Return (x, y) of the center of cell containing provided text 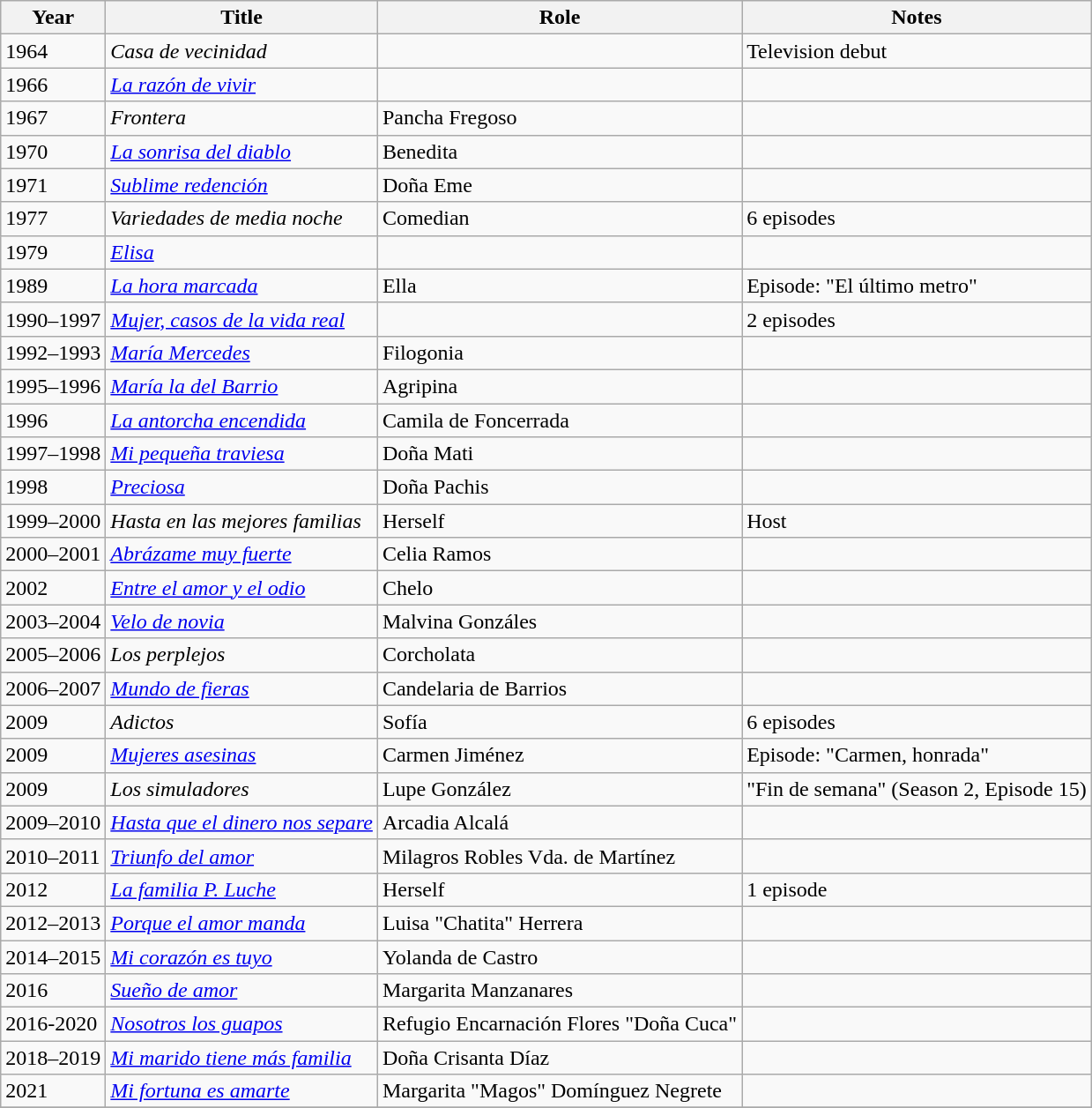
2000–2001 (53, 554)
Television debut (917, 51)
Luisa "Chatita" Herrera (559, 923)
Lupe González (559, 789)
Camila de Foncerrada (559, 420)
2016-2020 (53, 1024)
2002 (53, 588)
Margarita Manzanares (559, 991)
Doña Crisanta Díaz (559, 1058)
Filogonia (559, 353)
Variedades de media noche (241, 219)
Year (53, 18)
2 episodes (917, 319)
1997–1998 (53, 454)
2018–2019 (53, 1058)
Role (559, 18)
Mi corazón es tuyo (241, 956)
Arcadia Alcalá (559, 822)
1996 (53, 420)
1979 (53, 252)
Sofía (559, 722)
Doña Pachis (559, 487)
2005–2006 (53, 655)
Frontera (241, 118)
1999–2000 (53, 521)
1971 (53, 185)
Elisa (241, 252)
Mi fortuna es amarte (241, 1091)
1964 (53, 51)
2016 (53, 991)
Host (917, 521)
1970 (53, 152)
Mundo de fieras (241, 688)
2012–2013 (53, 923)
2003–2004 (53, 621)
1995–1996 (53, 386)
1998 (53, 487)
Los perplejos (241, 655)
Ella (559, 286)
2006–2007 (53, 688)
María Mercedes (241, 353)
Carmen Jiménez (559, 755)
Preciosa (241, 487)
Notes (917, 18)
Hasta que el dinero nos separe (241, 822)
1967 (53, 118)
Episode: "El último metro" (917, 286)
La hora marcada (241, 286)
Candelaria de Barrios (559, 688)
La antorcha encendida (241, 420)
1990–1997 (53, 319)
Nosotros los guapos (241, 1024)
Los simuladores (241, 789)
Title (241, 18)
La familia P. Luche (241, 889)
Mi marido tiene más familia (241, 1058)
Porque el amor manda (241, 923)
Doña Mati (559, 454)
Corcholata (559, 655)
Sueño de amor (241, 991)
Sublime redención (241, 185)
Benedita (559, 152)
1966 (53, 85)
Doña Eme (559, 185)
Velo de novia (241, 621)
Mujer, casos de la vida real (241, 319)
Mi pequeña traviesa (241, 454)
1977 (53, 219)
Agripina (559, 386)
2021 (53, 1091)
Entre el amor y el odio (241, 588)
"Fin de semana" (Season 2, Episode 15) (917, 789)
Adictos (241, 722)
La sonrisa del diablo (241, 152)
1992–1993 (53, 353)
Celia Ramos (559, 554)
Mujeres asesinas (241, 755)
Milagros Robles Vda. de Martínez (559, 856)
La razón de vivir (241, 85)
Episode: "Carmen, honrada" (917, 755)
Triunfo del amor (241, 856)
Chelo (559, 588)
Pancha Fregoso (559, 118)
Refugio Encarnación Flores "Doña Cuca" (559, 1024)
Casa de vecinidad (241, 51)
2010–2011 (53, 856)
Malvina Gonzáles (559, 621)
2012 (53, 889)
2009–2010 (53, 822)
1989 (53, 286)
María la del Barrio (241, 386)
1 episode (917, 889)
Hasta en las mejores familias (241, 521)
Yolanda de Castro (559, 956)
2014–2015 (53, 956)
Comedian (559, 219)
Abrázame muy fuerte (241, 554)
Margarita "Magos" Domínguez Negrete (559, 1091)
